Determine the [X, Y] coordinate at the center of the cell enclosing the given text.  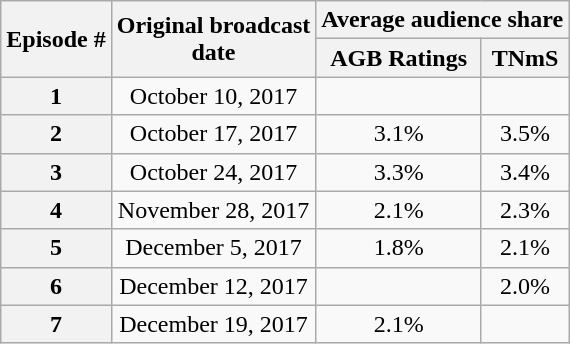
3.1% [399, 134]
3.3% [399, 172]
1 [56, 96]
November 28, 2017 [214, 210]
TNmS [524, 58]
5 [56, 248]
December 5, 2017 [214, 248]
Average audience share [442, 20]
Original broadcastdate [214, 39]
6 [56, 286]
Episode # [56, 39]
October 24, 2017 [214, 172]
2.3% [524, 210]
4 [56, 210]
3 [56, 172]
1.8% [399, 248]
AGB Ratings [399, 58]
December 19, 2017 [214, 324]
October 10, 2017 [214, 96]
7 [56, 324]
3.5% [524, 134]
October 17, 2017 [214, 134]
December 12, 2017 [214, 286]
2 [56, 134]
3.4% [524, 172]
2.0% [524, 286]
